Extract the (x, y) coordinate from the center of the cell holding the provided text.  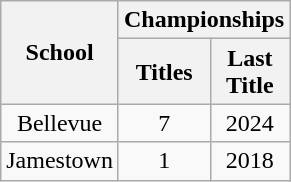
1 (164, 161)
LastTitle (250, 72)
7 (164, 123)
2024 (250, 123)
Bellevue (60, 123)
School (60, 52)
Jamestown (60, 161)
Championships (204, 20)
2018 (250, 161)
Titles (164, 72)
